From the cell containing the given text, extract its center point as [X, Y] coordinate. 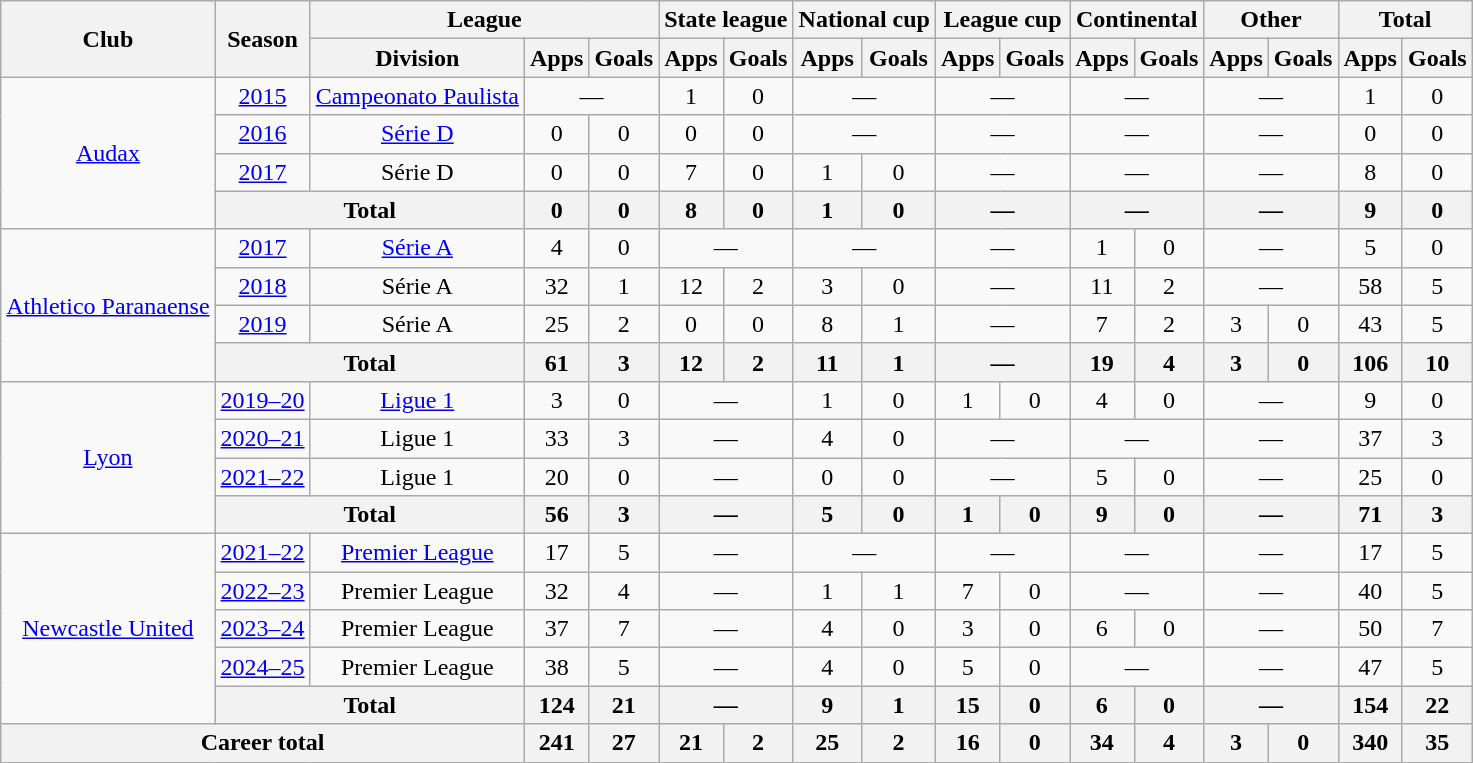
2015 [262, 96]
Club [108, 39]
124 [556, 705]
League [484, 20]
10 [1437, 362]
Lyon [108, 457]
Athletico Paranaense [108, 305]
State league [726, 20]
2019–20 [262, 400]
15 [967, 705]
43 [1370, 324]
16 [967, 743]
71 [1370, 515]
Continental [1137, 20]
56 [556, 515]
2024–25 [262, 667]
Career total [263, 743]
2019 [262, 324]
2016 [262, 134]
27 [624, 743]
Season [262, 39]
47 [1370, 667]
Campeonato Paulista [417, 96]
2018 [262, 286]
Newcastle United [108, 629]
38 [556, 667]
2023–24 [262, 629]
241 [556, 743]
34 [1102, 743]
League cup [1002, 20]
19 [1102, 362]
Division [417, 58]
50 [1370, 629]
154 [1370, 705]
20 [556, 477]
Other [1271, 20]
2020–21 [262, 438]
58 [1370, 286]
340 [1370, 743]
35 [1437, 743]
106 [1370, 362]
40 [1370, 591]
2022–23 [262, 591]
Audax [108, 153]
33 [556, 438]
61 [556, 362]
22 [1437, 705]
National cup [864, 20]
